Scan for the cell matching the given text and deliver its [x, y] coordinate at center. 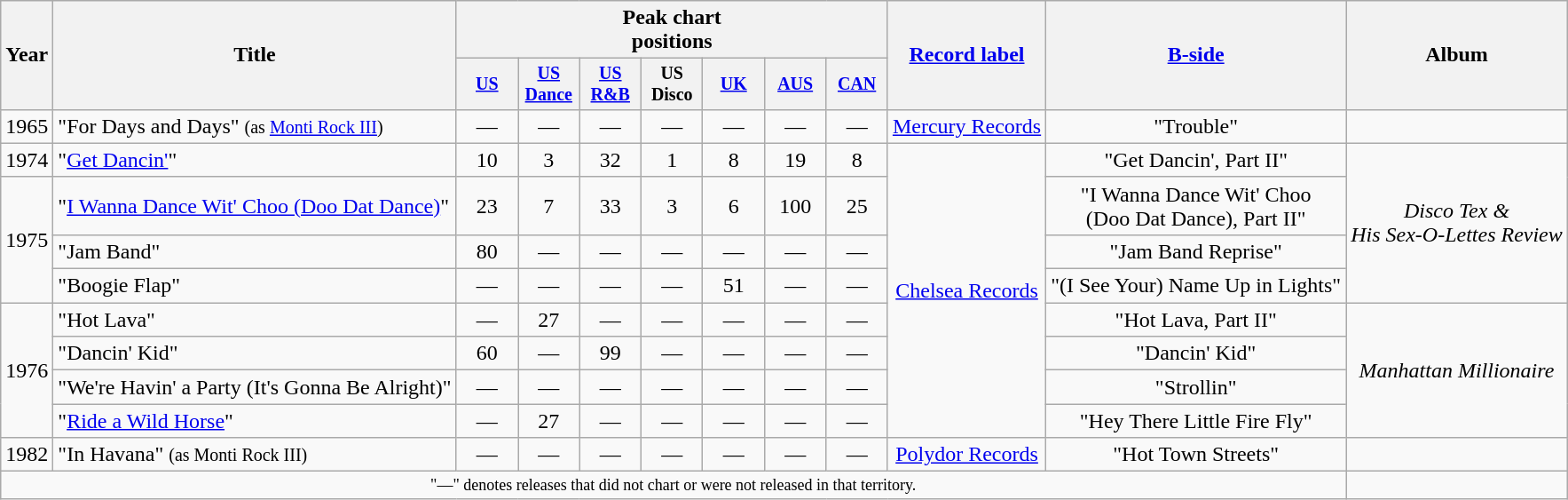
"Get Dancin', Part II" [1196, 160]
"Jam Band" [255, 251]
100 [795, 206]
"I Wanna Dance Wit' Choo (Doo Dat Dance)" [255, 206]
32 [611, 160]
99 [611, 353]
Disco Tex &His Sex-O-Lettes Review [1457, 222]
1 [671, 160]
US [486, 83]
"In Havana" (as Monti Rock III) [255, 455]
CAN [857, 83]
AUS [795, 83]
"Jam Band Reprise" [1196, 251]
"(I See Your) Name Up in Lights" [1196, 286]
"Boogie Flap" [255, 286]
"Strollin" [1196, 387]
Manhattan Millionaire [1457, 370]
"—" denotes releases that did not chart or were not released in that territory. [674, 485]
23 [486, 206]
"For Days and Days" (as Monti Rock III) [255, 126]
10 [486, 160]
19 [795, 160]
Title [255, 55]
"Hot Lava, Part II" [1196, 320]
51 [733, 286]
Record label [966, 55]
USDance [548, 83]
25 [857, 206]
Year [27, 55]
1982 [27, 455]
"Trouble" [1196, 126]
B-side [1196, 55]
"We're Havin' a Party (It's Gonna Be Alright)" [255, 387]
1974 [27, 160]
6 [733, 206]
33 [611, 206]
"Hey There Little Fire Fly" [1196, 421]
"Hot Lava" [255, 320]
USDisco [671, 83]
Album [1457, 55]
"Ride a Wild Horse" [255, 421]
UK [733, 83]
Polydor Records [966, 455]
USR&B [611, 83]
80 [486, 251]
Mercury Records [966, 126]
7 [548, 206]
1975 [27, 240]
1965 [27, 126]
1976 [27, 370]
60 [486, 353]
Chelsea Records [966, 290]
"Hot Town Streets" [1196, 455]
"I Wanna Dance Wit' Choo(Doo Dat Dance), Part II" [1196, 206]
Peak chartpositions [672, 30]
"Get Dancin'" [255, 160]
